Locate the cell with the specified text and output its [X, Y] center coordinate. 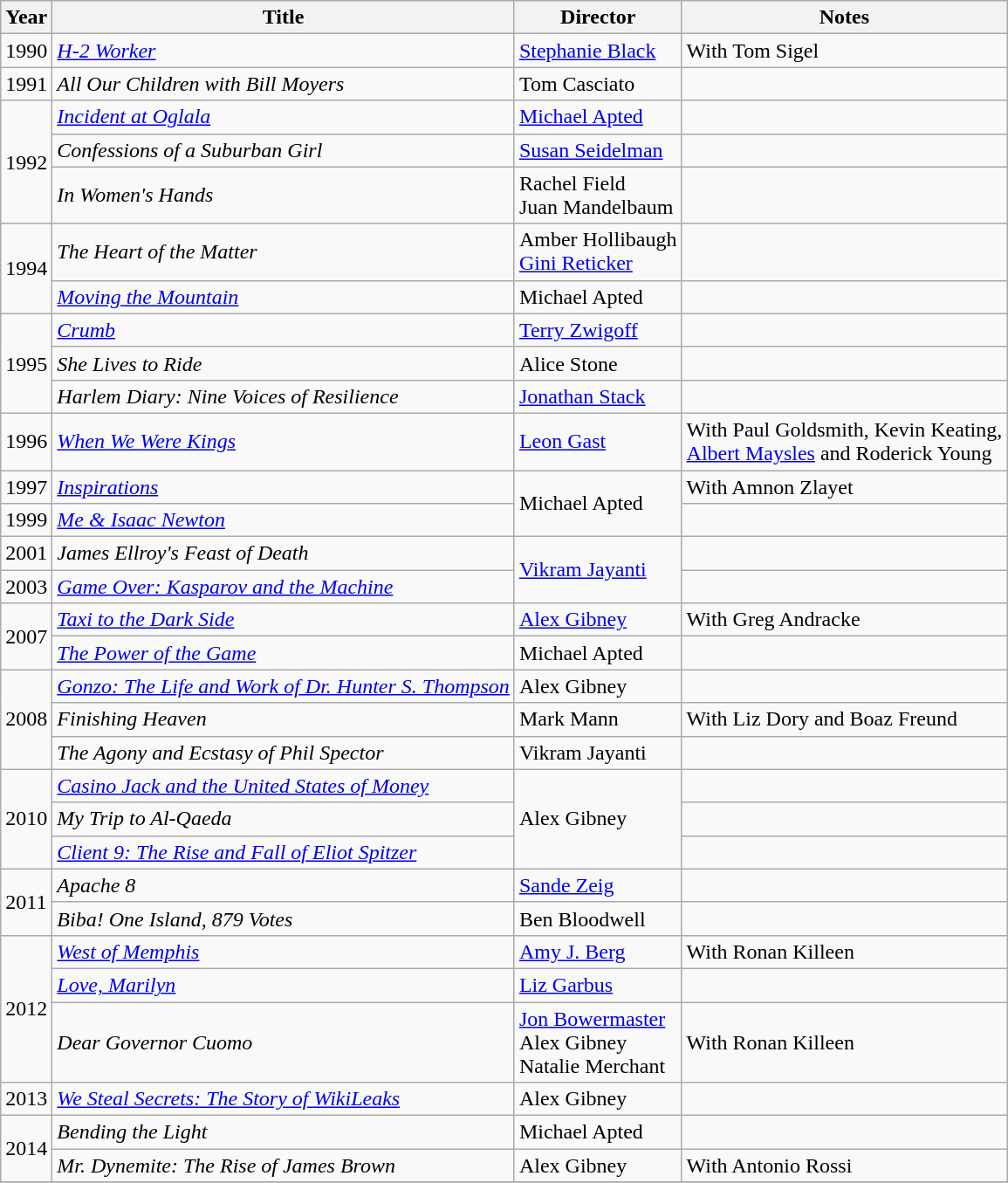
With Paul Goldsmith, Kevin Keating,Albert Maysles and Roderick Young [845, 442]
Rachel FieldJuan Mandelbaum [598, 196]
With Tom Sigel [845, 51]
Liz Garbus [598, 985]
Taxi to the Dark Side [284, 620]
Finishing Heaven [284, 719]
2013 [26, 1099]
Me & Isaac Newton [284, 520]
Mr. Dynemite: The Rise of James Brown [284, 1166]
Harlem Diary: Nine Voices of Resilience [284, 396]
Notes [845, 17]
With Antonio Rossi [845, 1166]
Director [598, 17]
With Greg Andracke [845, 620]
2010 [26, 819]
Dear Governor Cuomo [284, 1042]
1997 [26, 486]
1996 [26, 442]
All Our Children with Bill Moyers [284, 84]
Mark Mann [598, 719]
1995 [26, 363]
Tom Casciato [598, 84]
Ben Bloodwell [598, 918]
The Heart of the Matter [284, 251]
James Ellroy's Feast of Death [284, 554]
With Liz Dory and Boaz Freund [845, 719]
Gonzo: The Life and Work of Dr. Hunter S. Thompson [284, 686]
Jonathan Stack [598, 396]
Biba! One Island, 879 Votes [284, 918]
Amber HollibaughGini Reticker [598, 251]
Casino Jack and the United States of Money [284, 786]
Terry Zwigoff [598, 330]
Incident at Oglala [284, 117]
1991 [26, 84]
Susan Seidelman [598, 150]
Crumb [284, 330]
2008 [26, 719]
1990 [26, 51]
Stephanie Black [598, 51]
Jon BowermasterAlex GibneyNatalie Merchant [598, 1042]
She Lives to Ride [284, 363]
2007 [26, 636]
In Women's Hands [284, 196]
My Trip to Al-Qaeda [284, 819]
Title [284, 17]
West of Memphis [284, 952]
2012 [26, 1008]
Moving the Mountain [284, 297]
Inspirations [284, 486]
1992 [26, 162]
We Steal Secrets: The Story of WikiLeaks [284, 1099]
Confessions of a Suburban Girl [284, 150]
Game Over: Kasparov and the Machine [284, 587]
2001 [26, 554]
Bending the Light [284, 1132]
Apache 8 [284, 885]
When We Were Kings [284, 442]
Client 9: The Rise and Fall of Eliot Spitzer [284, 852]
2003 [26, 587]
1999 [26, 520]
2011 [26, 902]
Amy J. Berg [598, 952]
Leon Gast [598, 442]
With Amnon Zlayet [845, 486]
H-2 Worker [284, 51]
Sande Zeig [598, 885]
Love, Marilyn [284, 985]
2014 [26, 1149]
Alice Stone [598, 363]
The Agony and Ecstasy of Phil Spector [284, 753]
The Power of the Game [284, 653]
1994 [26, 269]
Year [26, 17]
